From the cell containing the given text, extract its center point as [x, y] coordinate. 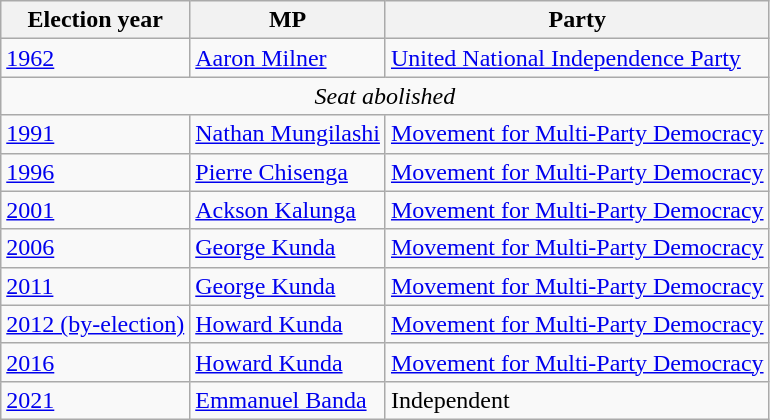
2001 [96, 210]
MP [288, 20]
2012 (by-election) [96, 324]
2011 [96, 286]
Emmanuel Banda [288, 400]
Seat abolished [385, 96]
2016 [96, 362]
1991 [96, 134]
Aaron Milner [288, 58]
Party [577, 20]
Election year [96, 20]
Nathan Mungilashi [288, 134]
1996 [96, 172]
Ackson Kalunga [288, 210]
1962 [96, 58]
Independent [577, 400]
Pierre Chisenga [288, 172]
2006 [96, 248]
2021 [96, 400]
United National Independence Party [577, 58]
